Provide the (x, y) coordinate of the cell's center where the given text is located.  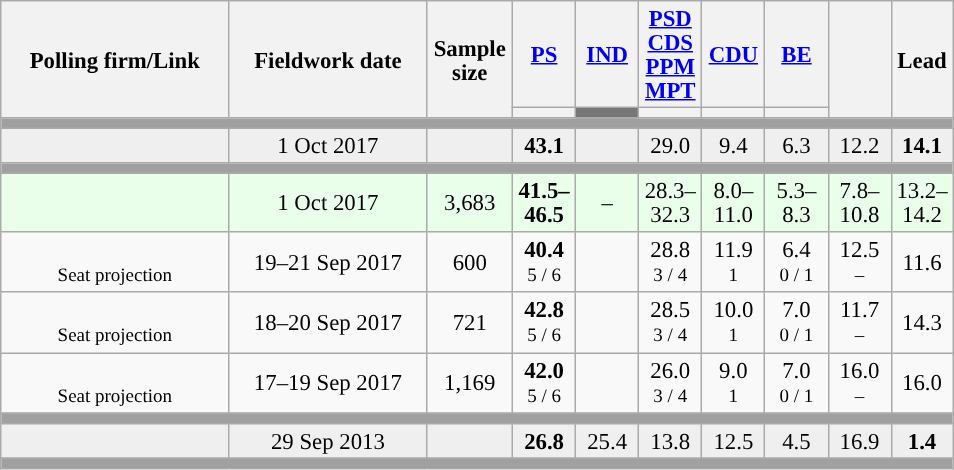
16.9 (860, 440)
11.91 (734, 262)
26.03 / 4 (670, 383)
721 (470, 323)
1,169 (470, 383)
28.53 / 4 (670, 323)
600 (470, 262)
14.3 (922, 323)
11.6 (922, 262)
1.4 (922, 440)
16.0– (860, 383)
Fieldwork date (328, 60)
28.3–32.3 (670, 204)
43.1 (544, 146)
5.3–8.3 (796, 204)
12.2 (860, 146)
7.8–10.8 (860, 204)
13.8 (670, 440)
13.2–14.2 (922, 204)
25.4 (608, 440)
12.5– (860, 262)
6.3 (796, 146)
26.8 (544, 440)
BE (796, 54)
4.5 (796, 440)
41.5–46.5 (544, 204)
28.83 / 4 (670, 262)
Polling firm/Link (115, 60)
14.1 (922, 146)
40.45 / 6 (544, 262)
PS (544, 54)
CDU (734, 54)
18–20 Sep 2017 (328, 323)
12.5 (734, 440)
16.0 (922, 383)
19–21 Sep 2017 (328, 262)
Sample size (470, 60)
– (608, 204)
IND (608, 54)
PSDCDSPPMMPT (670, 54)
17–19 Sep 2017 (328, 383)
9.01 (734, 383)
3,683 (470, 204)
6.40 / 1 (796, 262)
10.01 (734, 323)
8.0–11.0 (734, 204)
29.0 (670, 146)
9.4 (734, 146)
42.05 / 6 (544, 383)
29 Sep 2013 (328, 440)
Lead (922, 60)
11.7– (860, 323)
42.85 / 6 (544, 323)
